Detect which cell encompasses the target text, then output its (X, Y) center coordinate. 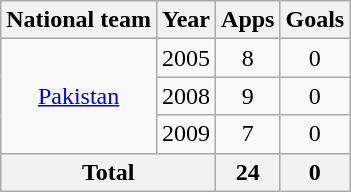
24 (248, 172)
2008 (186, 96)
7 (248, 134)
Total (108, 172)
Apps (248, 20)
National team (79, 20)
2009 (186, 134)
9 (248, 96)
Pakistan (79, 96)
Year (186, 20)
Goals (315, 20)
8 (248, 58)
2005 (186, 58)
